Provide the (x, y) coordinate of the cell's center where the given text is located.  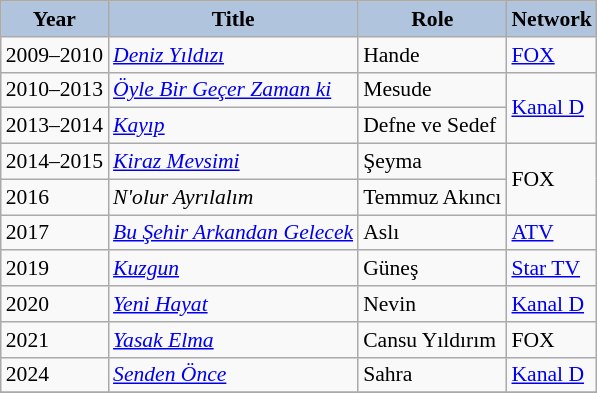
Güneş (432, 269)
Cansu Yıldırım (432, 340)
2013–2014 (54, 126)
Network (551, 19)
2017 (54, 233)
ATV (551, 233)
Deniz Yıldızı (233, 55)
Yasak Elma (233, 340)
Role (432, 19)
Title (233, 19)
Şeyma (432, 162)
Senden Önce (233, 375)
Defne ve Sedef (432, 126)
2020 (54, 304)
Sahra (432, 375)
Kiraz Mevsimi (233, 162)
Bu Şehir Arkandan Gelecek (233, 233)
Mesude (432, 90)
Kayıp (233, 126)
2014–2015 (54, 162)
2016 (54, 197)
Aslı (432, 233)
Year (54, 19)
Nevin (432, 304)
2019 (54, 269)
N'olur Ayrılalım (233, 197)
2010–2013 (54, 90)
Yeni Hayat (233, 304)
Kuzgun (233, 269)
Temmuz Akıncı (432, 197)
Star TV (551, 269)
Öyle Bir Geçer Zaman ki (233, 90)
2024 (54, 375)
Hande (432, 55)
2021 (54, 340)
2009–2010 (54, 55)
